Detect which cell encompasses the target text, then output its (x, y) center coordinate. 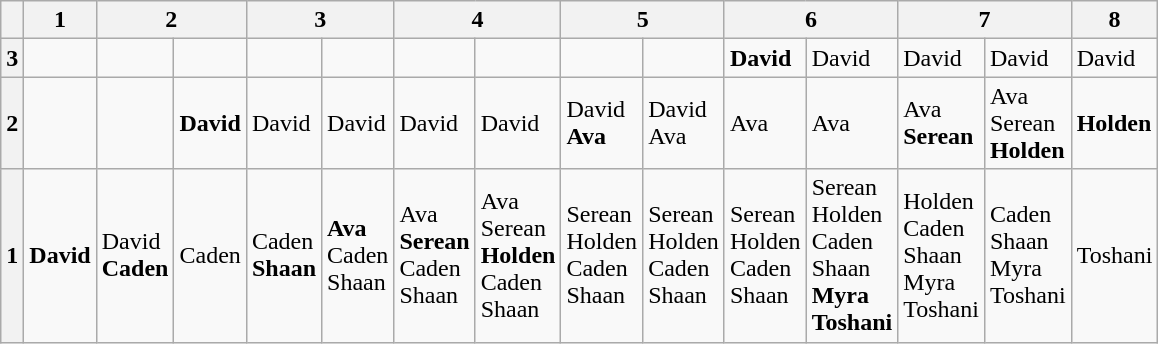
6 (810, 20)
8 (1114, 20)
Holden (1114, 123)
7 (984, 20)
AvaSereanHoldenCadenShaan (518, 256)
HoldenCadenShaanMyraToshani (942, 256)
4 (478, 20)
AvaSereanHolden (1028, 123)
Toshani (1114, 256)
5 (642, 20)
AvaCadenShaan (358, 256)
DavidCaden (135, 256)
CadenShaanMyraToshani (1028, 256)
AvaSerean (942, 123)
AvaSereanCadenShaan (434, 256)
Caden (210, 256)
SereanHoldenCadenShaanMyraToshani (852, 256)
CadenShaan (284, 256)
